Identify which cell holds the provided text, then report its [x, y] central coordinate. 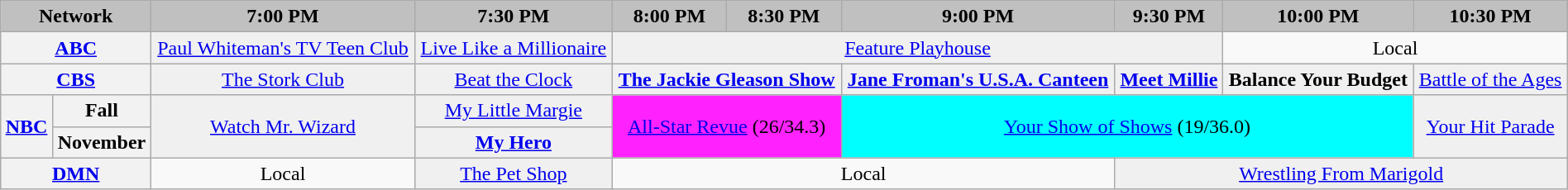
The Pet Shop [513, 173]
8:00 PM [669, 17]
Your Show of Shows (19/36.0) [1127, 126]
Feature Playhouse [918, 48]
Beat the Clock [513, 79]
NBC [26, 126]
9:30 PM [1169, 17]
Fall [101, 111]
Wrestling From Marigold [1341, 173]
The Jackie Gleason Show [726, 79]
10:00 PM [1318, 17]
Network [76, 17]
My Hero [513, 142]
Your Hit Parade [1490, 126]
Live Like a Millionaire [513, 48]
7:30 PM [513, 17]
DMN [76, 173]
All-Star Revue (26/34.3) [726, 126]
10:30 PM [1490, 17]
Balance Your Budget [1318, 79]
CBS [76, 79]
Jane Froman's U.S.A. Canteen [978, 79]
Watch Mr. Wizard [283, 126]
9:00 PM [978, 17]
My Little Margie [513, 111]
7:00 PM [283, 17]
ABC [76, 48]
The Stork Club [283, 79]
8:30 PM [784, 17]
November [101, 142]
Paul Whiteman's TV Teen Club [283, 48]
Battle of the Ages [1490, 79]
Meet Millie [1169, 79]
